Extract the [x, y] coordinate from the center of the cell holding the provided text.  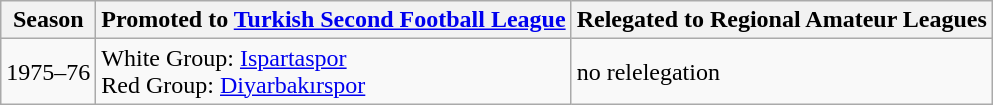
1975–76 [48, 72]
Season [48, 20]
Promoted to Turkish Second Football League [334, 20]
no relelegation [782, 72]
White Group: IspartasporRed Group: Diyarbakırspor [334, 72]
Relegated to Regional Amateur Leagues [782, 20]
